Scan for the cell matching the given text and deliver its (x, y) coordinate at center. 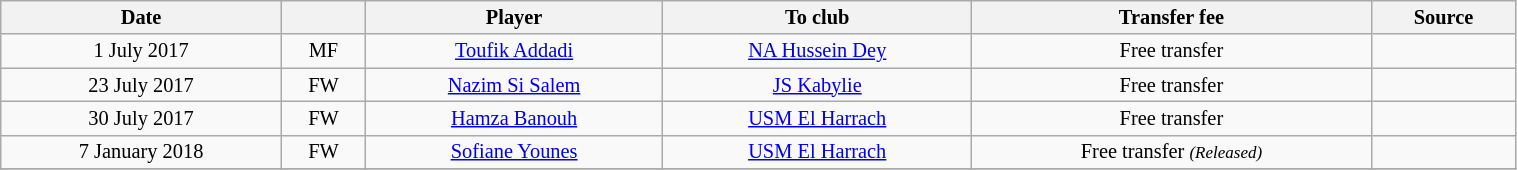
Player (514, 17)
Transfer fee (1172, 17)
Toufik Addadi (514, 51)
23 July 2017 (142, 85)
MF (323, 51)
30 July 2017 (142, 118)
JS Kabylie (818, 85)
Date (142, 17)
Source (1444, 17)
Hamza Banouh (514, 118)
NA Hussein Dey (818, 51)
Free transfer (Released) (1172, 152)
7 January 2018 (142, 152)
1 July 2017 (142, 51)
Nazim Si Salem (514, 85)
Sofiane Younes (514, 152)
To club (818, 17)
